Output the [x, y] coordinate of the center of the cell containing the given text.  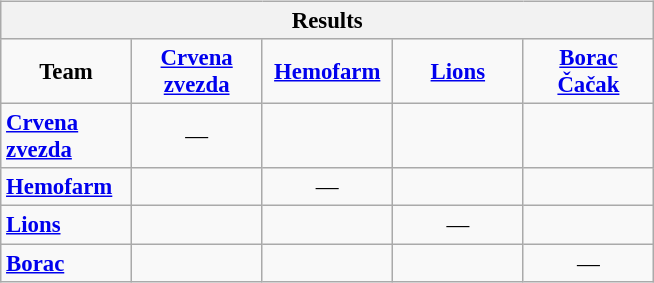
Results [328, 21]
Borac [66, 263]
Team [66, 72]
Borac Čačak [588, 72]
